Provide the [X, Y] coordinate of the cell's center where the given text is located.  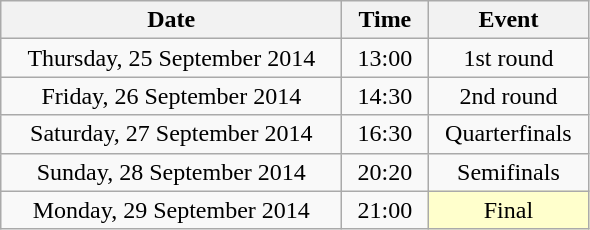
Semifinals [508, 172]
16:30 [385, 134]
Saturday, 27 September 2014 [172, 134]
2nd round [508, 96]
21:00 [385, 210]
13:00 [385, 58]
20:20 [385, 172]
1st round [508, 58]
Date [172, 20]
Time [385, 20]
Event [508, 20]
Sunday, 28 September 2014 [172, 172]
Final [508, 210]
Monday, 29 September 2014 [172, 210]
Quarterfinals [508, 134]
Friday, 26 September 2014 [172, 96]
Thursday, 25 September 2014 [172, 58]
14:30 [385, 96]
